Return the (X, Y) coordinate for the center point of the cell that contains the specified text.  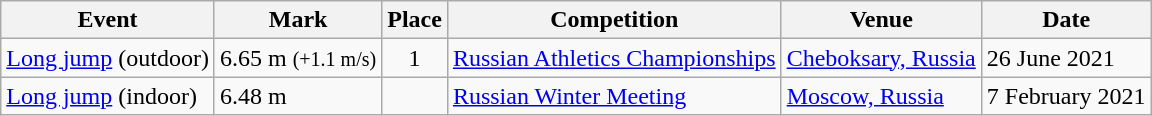
Event (108, 20)
Venue (881, 20)
Russian Winter Meeting (614, 96)
Competition (614, 20)
7 February 2021 (1066, 96)
26 June 2021 (1066, 58)
Cheboksary, Russia (881, 58)
6.65 m (+1.1 m/s) (298, 58)
6.48 m (298, 96)
1 (415, 58)
Russian Athletics Championships (614, 58)
Place (415, 20)
Long jump (outdoor) (108, 58)
Moscow, Russia (881, 96)
Long jump (indoor) (108, 96)
Date (1066, 20)
Mark (298, 20)
